Determine the [X, Y] coordinate at the center of the cell enclosing the given text.  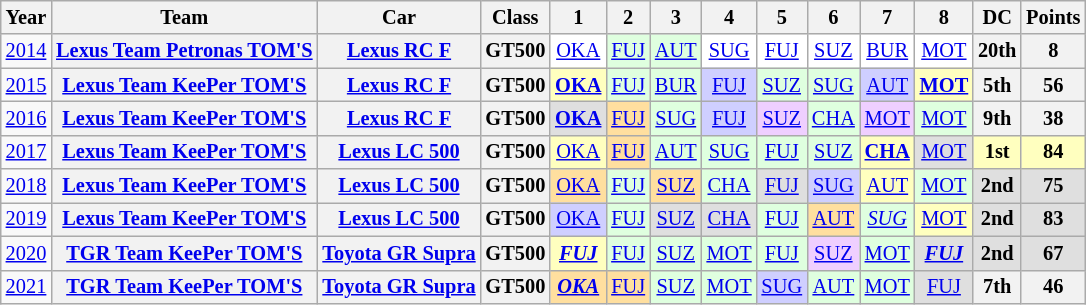
5th [997, 85]
3 [676, 17]
75 [1053, 186]
Lexus Team Petronas TOM'S [184, 51]
Team [184, 17]
2017 [26, 152]
2 [628, 17]
DC [997, 17]
Class [515, 17]
6 [834, 17]
84 [1053, 152]
1st [997, 152]
2016 [26, 118]
2018 [26, 186]
38 [1053, 118]
56 [1053, 85]
2021 [26, 287]
83 [1053, 219]
4 [730, 17]
2019 [26, 219]
7 [888, 17]
46 [1053, 287]
2020 [26, 253]
2014 [26, 51]
9th [997, 118]
Car [398, 17]
20th [997, 51]
7th [997, 287]
2015 [26, 85]
5 [782, 17]
Year [26, 17]
67 [1053, 253]
1 [578, 17]
Points [1053, 17]
